From the cell containing the given text, extract its center point as (x, y) coordinate. 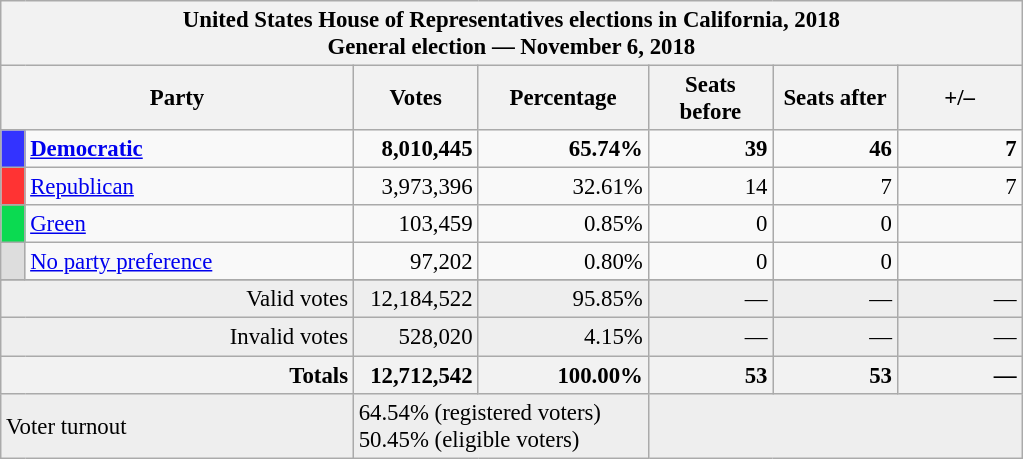
97,202 (416, 262)
Percentage (563, 98)
Votes (416, 98)
No party preference (189, 262)
Voter turnout (178, 426)
12,712,542 (416, 375)
103,459 (416, 224)
3,973,396 (416, 187)
8,010,445 (416, 149)
Republican (189, 187)
46 (836, 149)
Seats before (710, 98)
95.85% (563, 299)
4.15% (563, 337)
Totals (178, 375)
12,184,522 (416, 299)
64.54% (registered voters)50.45% (eligible voters) (500, 426)
Green (189, 224)
0.80% (563, 262)
United States House of Representatives elections in California, 2018General election — November 6, 2018 (512, 34)
39 (710, 149)
+/– (960, 98)
Invalid votes (178, 337)
Party (178, 98)
65.74% (563, 149)
Valid votes (178, 299)
32.61% (563, 187)
14 (710, 187)
Democratic (189, 149)
528,020 (416, 337)
0.85% (563, 224)
Seats after (836, 98)
100.00% (563, 375)
